Provide the [X, Y] coordinate of the cell's center where the given text is located.  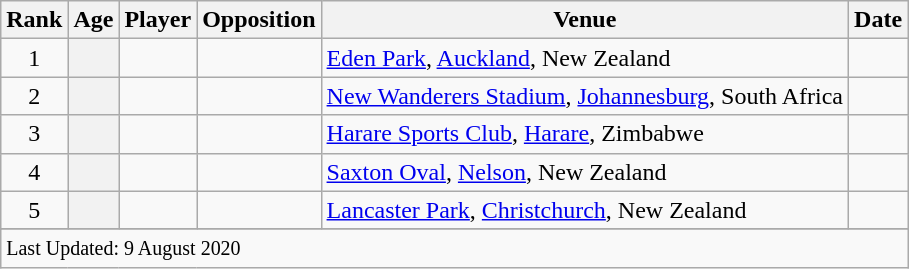
2 [34, 96]
Last Updated: 9 August 2020 [454, 248]
Lancaster Park, Christchurch, New Zealand [585, 210]
5 [34, 210]
Harare Sports Club, Harare, Zimbabwe [585, 134]
Age [94, 20]
3 [34, 134]
Player [158, 20]
1 [34, 58]
Venue [585, 20]
Date [878, 20]
Saxton Oval, Nelson, New Zealand [585, 172]
Opposition [259, 20]
4 [34, 172]
New Wanderers Stadium, Johannesburg, South Africa [585, 96]
Rank [34, 20]
Eden Park, Auckland, New Zealand [585, 58]
